Return (x, y) of the center of cell containing provided text 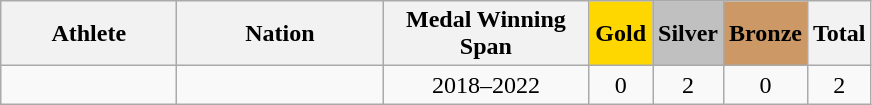
Silver (688, 34)
Bronze (766, 34)
2018–2022 (486, 85)
Nation (280, 34)
Gold (621, 34)
Athlete (89, 34)
Total (840, 34)
Medal Winning Span (486, 34)
